For the text-containing cell, return its midpoint in [X, Y] coordinate format. 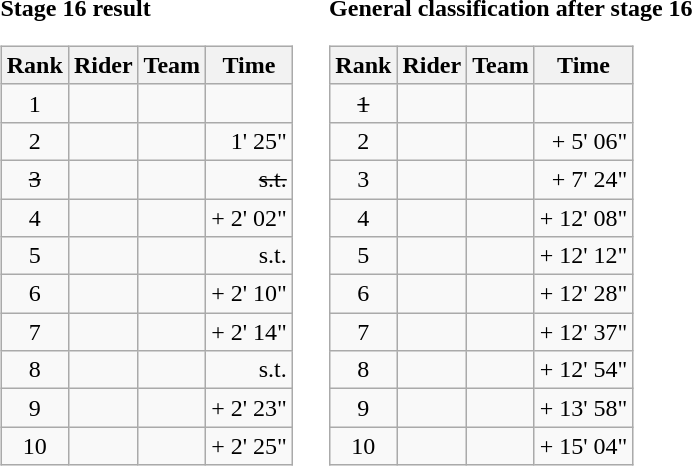
1' 25" [250, 141]
+ 13' 58" [584, 408]
+ 12' 54" [584, 370]
+ 12' 28" [584, 294]
+ 12' 12" [584, 256]
+ 5' 06" [584, 141]
+ 2' 23" [250, 408]
+ 12' 37" [584, 332]
+ 2' 02" [250, 217]
+ 2' 10" [250, 294]
+ 2' 25" [250, 446]
+ 15' 04" [584, 446]
+ 2' 14" [250, 332]
+ 12' 08" [584, 217]
+ 7' 24" [584, 179]
